Capture the cell that displays the provided text and extract its [X, Y] central coordinate. 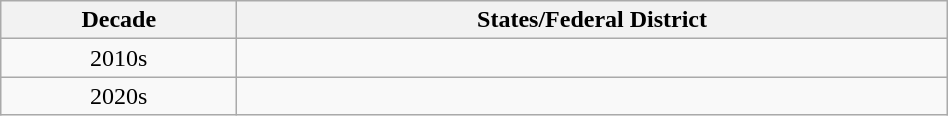
Decade [119, 20]
States/Federal District [592, 20]
2010s [119, 58]
2020s [119, 96]
